For the text-containing cell, return its midpoint in [X, Y] coordinate format. 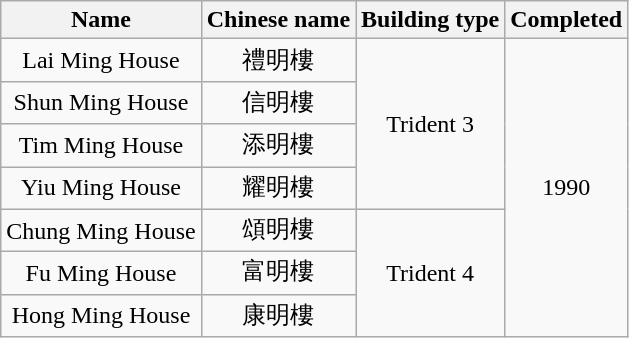
1990 [566, 188]
Lai Ming House [101, 60]
Trident 4 [430, 273]
Trident 3 [430, 124]
富明樓 [278, 274]
Hong Ming House [101, 316]
Fu Ming House [101, 274]
Chinese name [278, 20]
Building type [430, 20]
Yiu Ming House [101, 188]
添明樓 [278, 146]
Name [101, 20]
信明樓 [278, 102]
耀明樓 [278, 188]
Shun Ming House [101, 102]
禮明樓 [278, 60]
Completed [566, 20]
頌明樓 [278, 230]
康明樓 [278, 316]
Tim Ming House [101, 146]
Chung Ming House [101, 230]
